Detect which cell encompasses the target text, then output its [x, y] center coordinate. 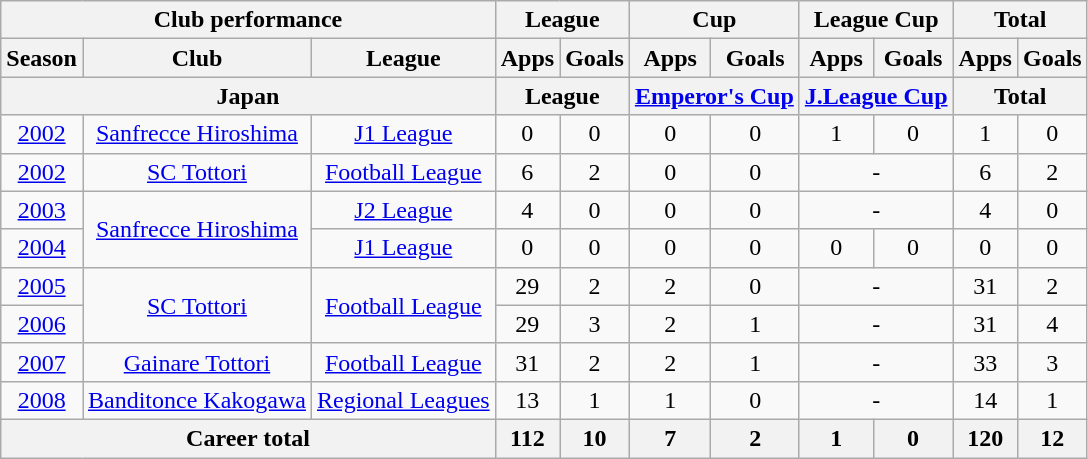
7 [670, 438]
Japan [248, 96]
Career total [248, 438]
J.League Cup [876, 96]
10 [595, 438]
Gainare Tottori [196, 362]
League Cup [876, 20]
2008 [42, 400]
120 [985, 438]
112 [527, 438]
Banditonce Kakogawa [196, 400]
12 [1052, 438]
14 [985, 400]
Cup [714, 20]
2004 [42, 248]
33 [985, 362]
2003 [42, 210]
J2 League [403, 210]
13 [527, 400]
Regional Leagues [403, 400]
Club performance [248, 20]
2005 [42, 286]
Season [42, 58]
2007 [42, 362]
2006 [42, 324]
Emperor's Cup [714, 96]
Club [196, 58]
